Find where the given text appears and provide that cell's center as (X, Y) coordinate. 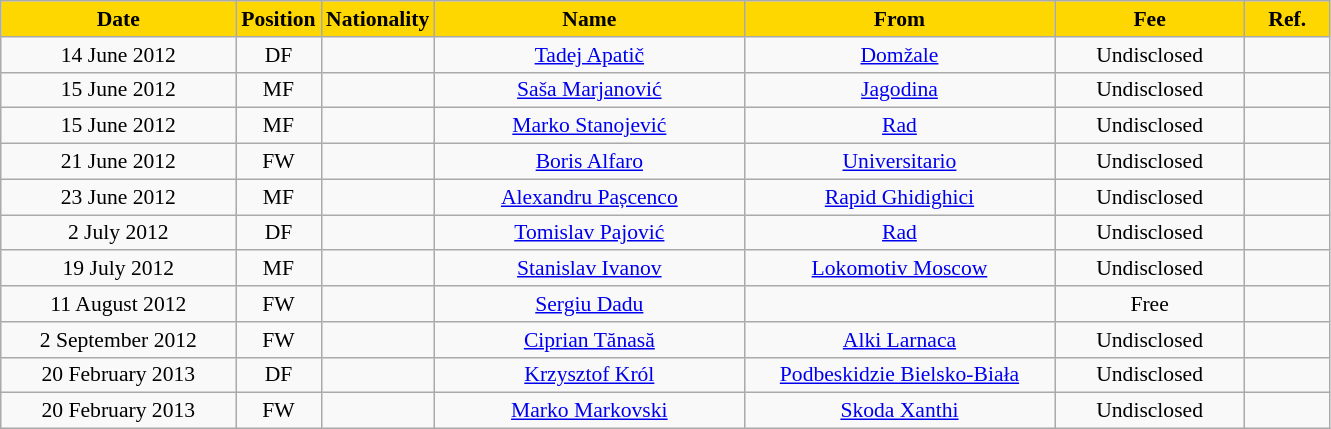
Universitario (899, 162)
Ref. (1288, 19)
2 July 2012 (118, 233)
Fee (1150, 19)
Marko Markovski (589, 411)
23 June 2012 (118, 197)
From (899, 19)
11 August 2012 (118, 304)
Domžale (899, 55)
2 September 2012 (118, 340)
Tadej Apatič (589, 55)
Jagodina (899, 90)
Skoda Xanthi (899, 411)
Date (118, 19)
Tomislav Pajović (589, 233)
Name (589, 19)
Alki Larnaca (899, 340)
Nationality (378, 19)
Saša Marjanović (589, 90)
21 June 2012 (118, 162)
19 July 2012 (118, 269)
Sergiu Dadu (589, 304)
Krzysztof Król (589, 375)
14 June 2012 (118, 55)
Marko Stanojević (589, 126)
Boris Alfaro (589, 162)
Podbeskidzie Bielsko-Biała (899, 375)
Stanislav Ivanov (589, 269)
Lokomotiv Moscow (899, 269)
Alexandru Pașcenco (589, 197)
Rapid Ghidighici (899, 197)
Position (278, 19)
Ciprian Tănasă (589, 340)
Free (1150, 304)
